Return [X, Y] of the center of cell containing provided text 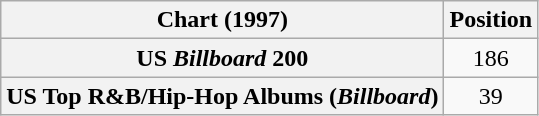
US Top R&B/Hip-Hop Albums (Billboard) [222, 96]
US Billboard 200 [222, 58]
186 [491, 58]
Position [491, 20]
Chart (1997) [222, 20]
39 [491, 96]
